Return the (x, y) coordinate for the center point of the cell that contains the specified text.  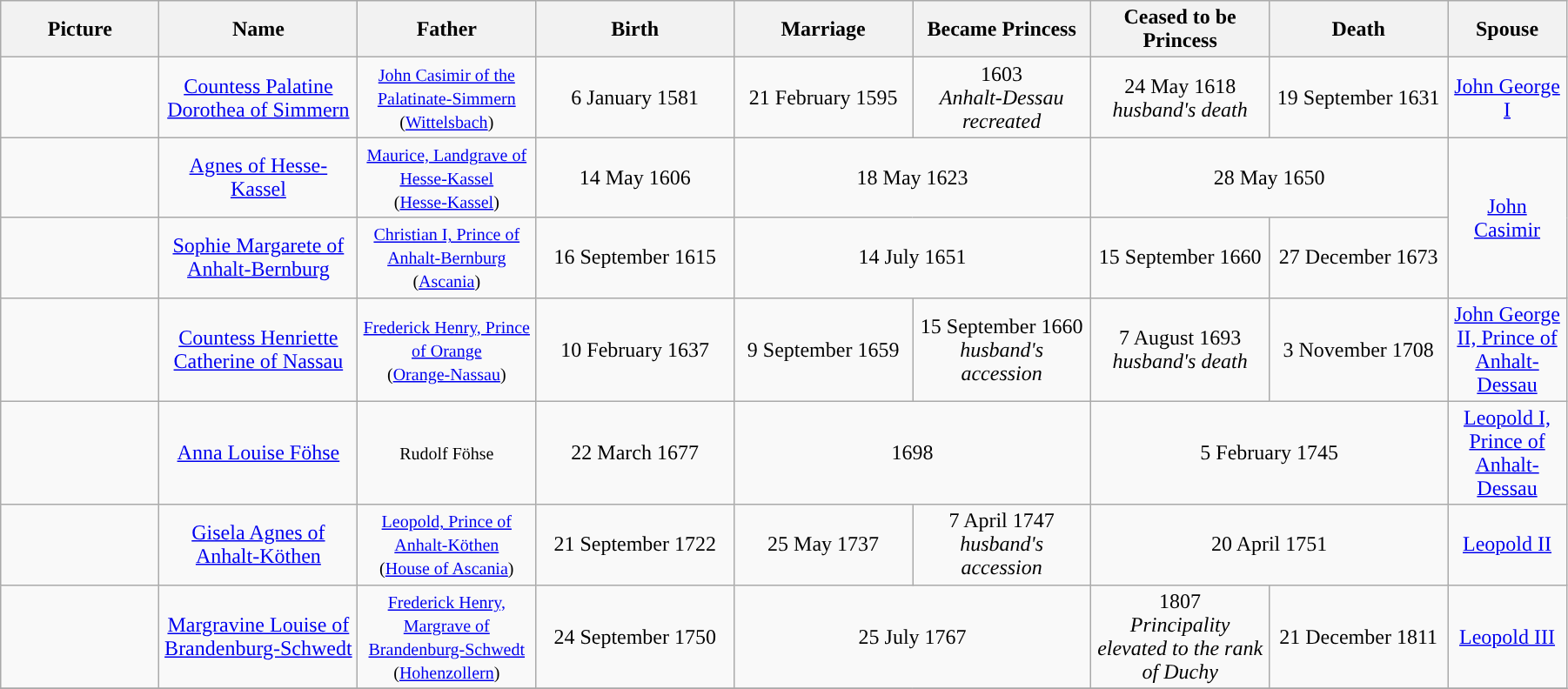
16 September 1615 (635, 258)
18 May 1623 (913, 177)
Marriage (823, 30)
Countess Palatine Dorothea of Simmern (258, 97)
25 July 1767 (913, 637)
25 May 1737 (823, 545)
24 September 1750 (635, 637)
Anna Louise Föhse (258, 452)
Leopold II (1507, 545)
15 September 1660 (1180, 258)
21 December 1811 (1359, 637)
Father (447, 30)
24 May 1618husband's death (1180, 97)
Picture (80, 30)
Margravine Louise of Brandenburg-Schwedt (258, 637)
Birth (635, 30)
Frederick Henry, Prince of Orange(Orange-Nassau) (447, 350)
9 September 1659 (823, 350)
Maurice, Landgrave of Hesse-Kassel(Hesse-Kassel) (447, 177)
John George II, Prince of Anhalt-Dessau (1507, 350)
Became Princess (1002, 30)
21 September 1722 (635, 545)
1603 Anhalt-Dessau recreated (1002, 97)
19 September 1631 (1359, 97)
John Casimir of the Palatinate-Simmern(Wittelsbach) (447, 97)
Ceased to be Princess (1180, 30)
Death (1359, 30)
Leopold, Prince of Anhalt-Köthen(House of Ascania) (447, 545)
Sophie Margarete of Anhalt-Bernburg (258, 258)
Name (258, 30)
3 November 1708 (1359, 350)
Leopold I, Prince of Anhalt-Dessau (1507, 452)
10 February 1637 (635, 350)
28 May 1650 (1270, 177)
1698 (913, 452)
6 January 1581 (635, 97)
15 September 1660husband's accession (1002, 350)
7 August 1693husband's death (1180, 350)
Frederick Henry, Margrave of Brandenburg-Schwedt(Hohenzollern) (447, 637)
27 December 1673 (1359, 258)
Agnes of Hesse-Kassel (258, 177)
Spouse (1507, 30)
21 February 1595 (823, 97)
5 February 1745 (1270, 452)
Countess Henriette Catherine of Nassau (258, 350)
Rudolf Föhse (447, 452)
Gisela Agnes of Anhalt-Köthen (258, 545)
John Casimir (1507, 217)
Christian I, Prince of Anhalt-Bernburg(Ascania) (447, 258)
Leopold III (1507, 637)
14 May 1606 (635, 177)
1807Principality elevated to the rank of Duchy (1180, 637)
7 April 1747husband's accession (1002, 545)
14 July 1651 (913, 258)
22 March 1677 (635, 452)
20 April 1751 (1270, 545)
John George I (1507, 97)
